Provide the (x, y) coordinate of the cell's center where the given text is located.  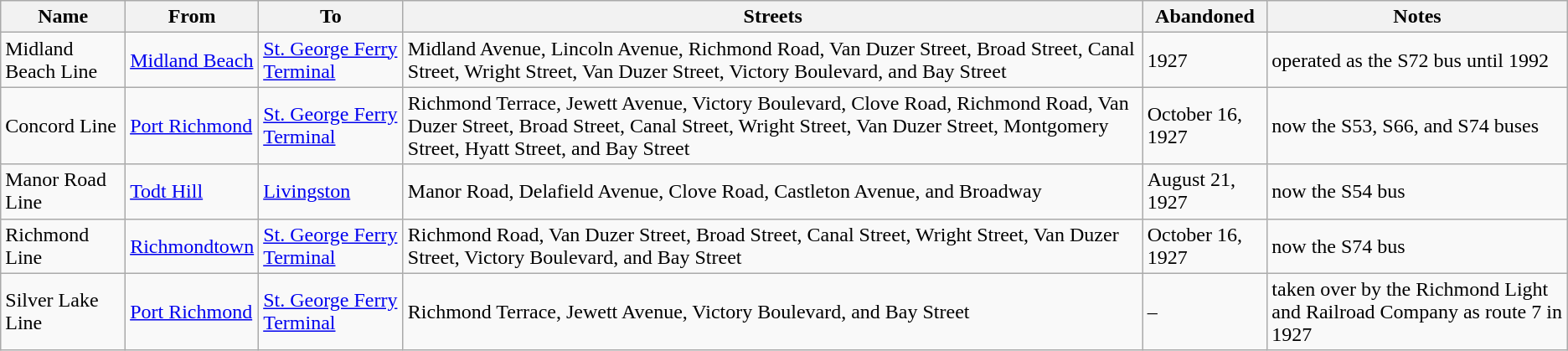
Manor Road, Delafield Avenue, Clove Road, Castleton Avenue, and Broadway (772, 191)
Richmond Road, Van Duzer Street, Broad Street, Canal Street, Wright Street, Van Duzer Street, Victory Boulevard, and Bay Street (772, 246)
August 21, 1927 (1204, 191)
Notes (1417, 17)
now the S54 bus (1417, 191)
now the S53, S66, and S74 buses (1417, 126)
Livingston (332, 191)
Richmond Line (64, 246)
taken over by the Richmond Light and Railroad Company as route 7 in 1927 (1417, 312)
1927 (1204, 60)
operated as the S72 bus until 1992 (1417, 60)
now the S74 bus (1417, 246)
Concord Line (64, 126)
– (1204, 312)
Streets (772, 17)
Manor Road Line (64, 191)
Midland Beach (193, 60)
Todt Hill (193, 191)
Abandoned (1204, 17)
Richmondtown (193, 246)
Midland Beach Line (64, 60)
From (193, 17)
To (332, 17)
Richmond Terrace, Jewett Avenue, Victory Boulevard, and Bay Street (772, 312)
Name (64, 17)
Silver Lake Line (64, 312)
